Search for the cell housing the specified text and yield its [x, y] center coordinate. 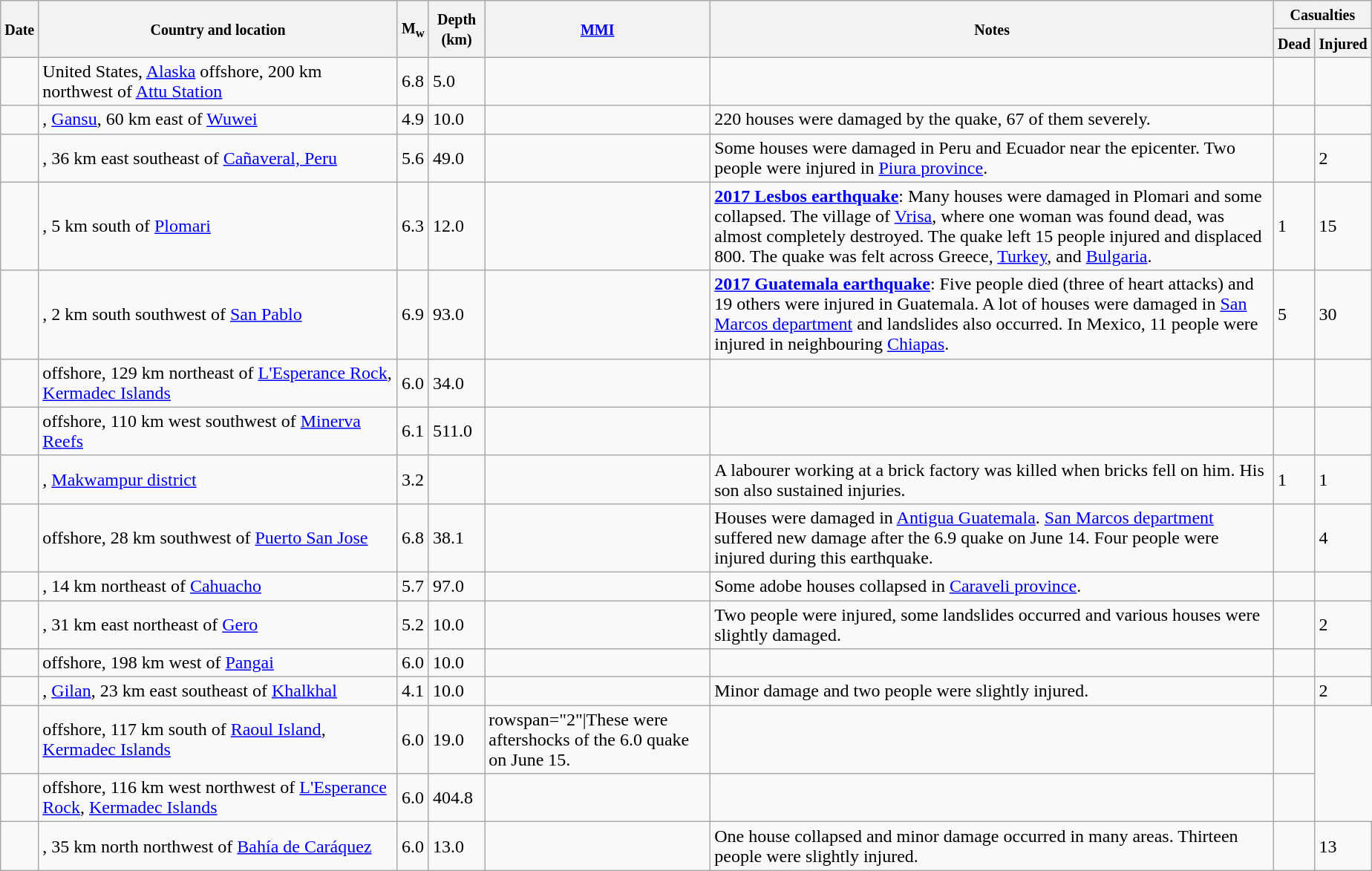
4.9 [413, 120]
12.0 [456, 226]
Casualties [1322, 15]
Some houses were damaged in Peru and Ecuador near the epicenter. Two people were injured in Piura province. [992, 157]
49.0 [456, 157]
4.1 [413, 691]
6.9 [413, 315]
6.1 [413, 431]
5.7 [413, 586]
5 [1294, 315]
38.1 [456, 538]
Minor damage and two people were slightly injured. [992, 691]
, 35 km north northwest of Bahía de Caráquez [218, 846]
offshore, 110 km west southwest of Minerva Reefs [218, 431]
3.2 [413, 480]
404.8 [456, 797]
Country and location [218, 29]
One house collapsed and minor damage occurred in many areas. Thirteen people were slightly injured. [992, 846]
97.0 [456, 586]
15 [1343, 226]
Mw [413, 29]
6.3 [413, 226]
A labourer working at a brick factory was killed when bricks fell on him. His son also sustained injuries. [992, 480]
offshore, 117 km south of Raoul Island, Kermadec Islands [218, 740]
5.2 [413, 624]
Date [19, 29]
, 5 km south of Plomari [218, 226]
13 [1343, 846]
offshore, 198 km west of Pangai [218, 663]
Notes [992, 29]
13.0 [456, 846]
, Gansu, 60 km east of Wuwei [218, 120]
93.0 [456, 315]
34.0 [456, 383]
4 [1343, 538]
rowspan="2"|These were aftershocks of the 6.0 quake on June 15. [598, 740]
Depth (km) [456, 29]
offshore, 28 km southwest of Puerto San Jose [218, 538]
5.6 [413, 157]
30 [1343, 315]
United States, Alaska offshore, 200 km northwest of Attu Station [218, 82]
, 31 km east northeast of Gero [218, 624]
, Gilan, 23 km east southeast of Khalkhal [218, 691]
, Makwampur district [218, 480]
511.0 [456, 431]
5.0 [456, 82]
Some adobe houses collapsed in Caraveli province. [992, 586]
, 2 km south southwest of San Pablo [218, 315]
220 houses were damaged by the quake, 67 of them severely. [992, 120]
, 14 km northeast of Cahuacho [218, 586]
19.0 [456, 740]
Injured [1343, 43]
offshore, 129 km northeast of L'Esperance Rock, Kermadec Islands [218, 383]
, 36 km east southeast of Cañaveral, Peru [218, 157]
Dead [1294, 43]
offshore, 116 km west northwest of L'Esperance Rock, Kermadec Islands [218, 797]
MMI [598, 29]
Two people were injured, some landslides occurred and various houses were slightly damaged. [992, 624]
